Output the (X, Y) coordinate of the center of the cell containing the given text.  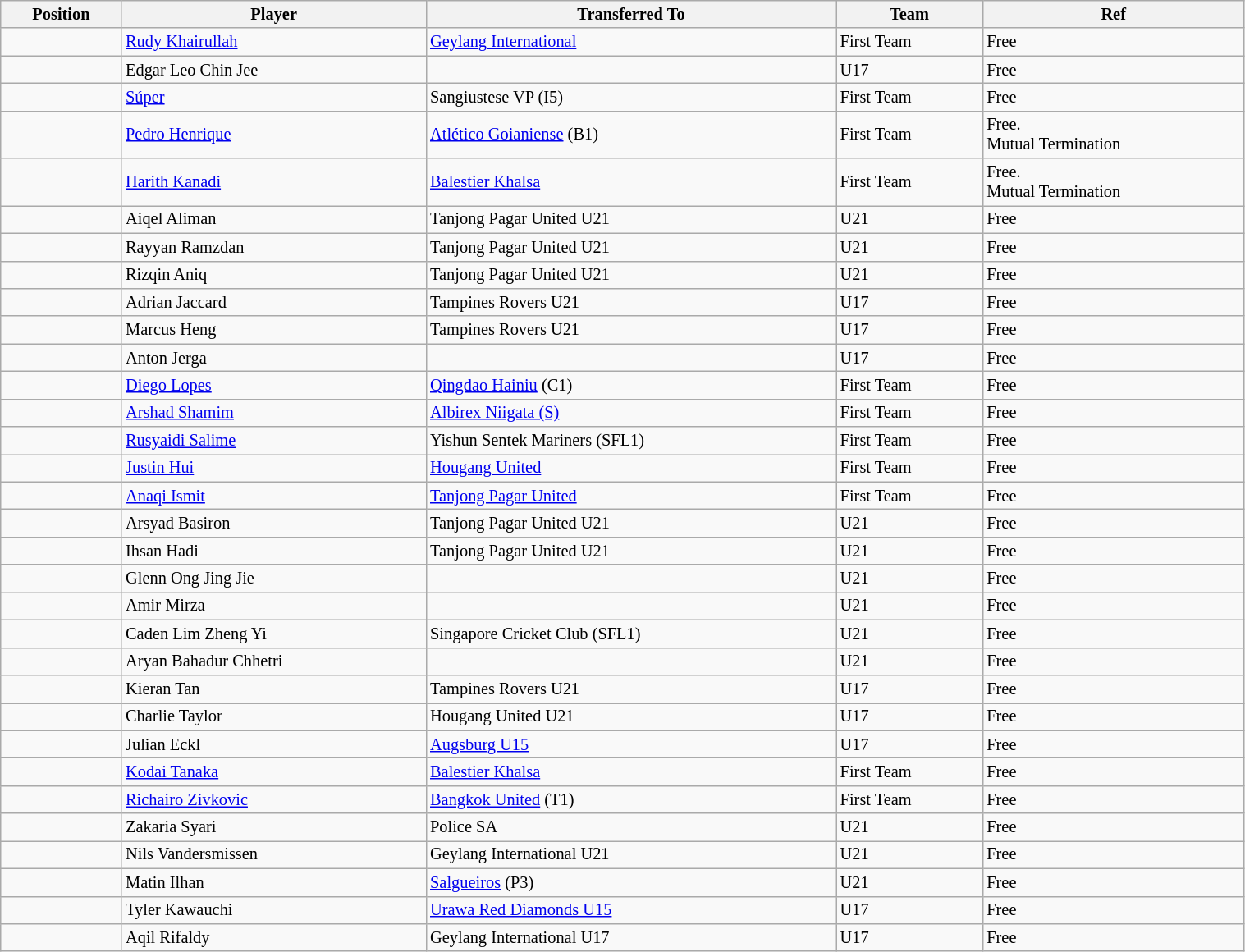
Tanjong Pagar United (631, 496)
Hougang United U21 (631, 716)
Salgueiros (P3) (631, 882)
Glenn Ong Jing Jie (274, 579)
Richairo Zivkovic (274, 799)
Kieran Tan (274, 689)
Transferred To (631, 14)
Justin Hui (274, 468)
Kodai Tanaka (274, 771)
Hougang United (631, 468)
Zakaria Syari (274, 827)
Nils Vandersmissen (274, 854)
Matin Ilhan (274, 882)
Yishun Sentek Mariners (SFL1) (631, 441)
Aiqel Aliman (274, 219)
Pedro Henrique (274, 135)
Albirex Niigata (S) (631, 413)
Police SA (631, 827)
Qingdao Hainiu (C1) (631, 385)
Singapore Cricket Club (SFL1) (631, 634)
Geylang International U21 (631, 854)
Ref (1113, 14)
Augsburg U15 (631, 744)
Adrian Jaccard (274, 302)
Geylang International U17 (631, 937)
Julian Eckl (274, 744)
Team (909, 14)
Harith Kanadi (274, 182)
Arshad Shamim (274, 413)
Rizqin Aniq (274, 275)
Rayyan Ramzdan (274, 247)
Aryan Bahadur Chhetri (274, 661)
Bangkok United (T1) (631, 799)
Geylang International (631, 42)
Tyler Kawauchi (274, 910)
Amir Mirza (274, 606)
Diego Lopes (274, 385)
Charlie Taylor (274, 716)
Rusyaidi Salime (274, 441)
Anton Jerga (274, 358)
Player (274, 14)
Marcus Heng (274, 330)
Caden Lim Zheng Yi (274, 634)
Edgar Leo Chin Jee (274, 70)
Súper (274, 97)
Position (61, 14)
Ihsan Hadi (274, 551)
Arsyad Basiron (274, 523)
Aqil Rifaldy (274, 937)
Anaqi Ismit (274, 496)
Atlético Goianiense (B1) (631, 135)
Sangiustese VP (I5) (631, 97)
Urawa Red Diamonds U15 (631, 910)
Rudy Khairullah (274, 42)
